Pinpoint the cell where the given text exists, returning its [X, Y] midpoint coordinate. 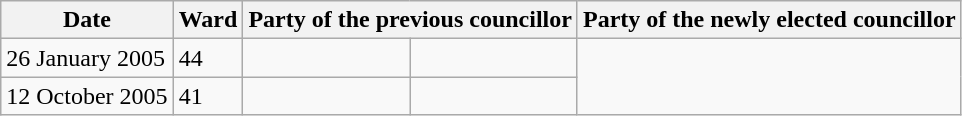
44 [208, 58]
Date [87, 20]
12 October 2005 [87, 96]
26 January 2005 [87, 58]
Ward [208, 20]
41 [208, 96]
Party of the previous councillor [410, 20]
Party of the newly elected councillor [769, 20]
